For the text-containing cell, return its midpoint in [X, Y] coordinate format. 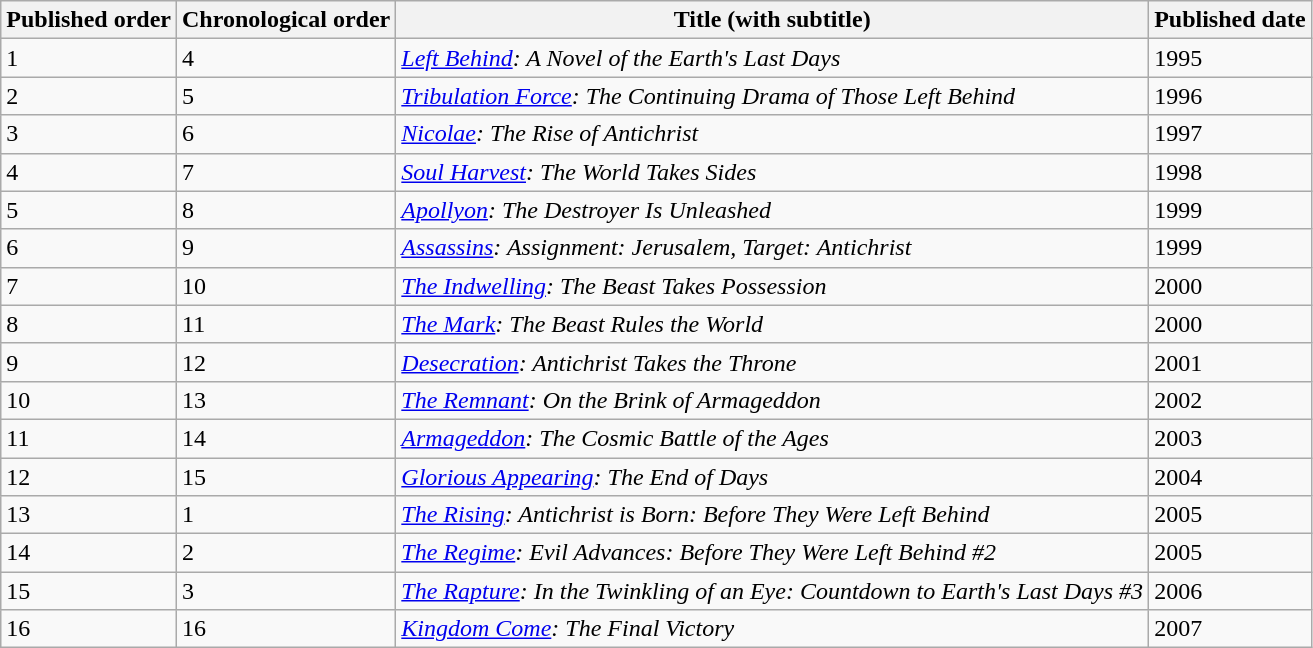
1998 [1230, 172]
Glorious Appearing: The End of Days [772, 477]
Nicolae: The Rise of Antichrist [772, 134]
Tribulation Force: The Continuing Drama of Those Left Behind [772, 96]
The Indwelling: The Beast Takes Possession [772, 286]
2006 [1230, 591]
The Mark: The Beast Rules the World [772, 324]
Apollyon: The Destroyer Is Unleashed [772, 210]
2004 [1230, 477]
Chronological order [286, 20]
The Regime: Evil Advances: Before They Were Left Behind #2 [772, 553]
Kingdom Come: The Final Victory [772, 629]
The Rapture: In the Twinkling of an Eye: Countdown to Earth's Last Days #3 [772, 591]
Assassins: Assignment: Jerusalem, Target: Antichrist [772, 248]
The Remnant: On the Brink of Armageddon [772, 400]
Title (with subtitle) [772, 20]
1997 [1230, 134]
Soul Harvest: The World Takes Sides [772, 172]
Desecration: Antichrist Takes the Throne [772, 362]
2007 [1230, 629]
2003 [1230, 438]
1996 [1230, 96]
The Rising: Antichrist is Born: Before They Were Left Behind [772, 515]
Published order [89, 20]
Armageddon: The Cosmic Battle of the Ages [772, 438]
1995 [1230, 58]
Published date [1230, 20]
2001 [1230, 362]
Left Behind: A Novel of the Earth's Last Days [772, 58]
2002 [1230, 400]
